Capture the cell that displays the provided text and extract its (x, y) central coordinate. 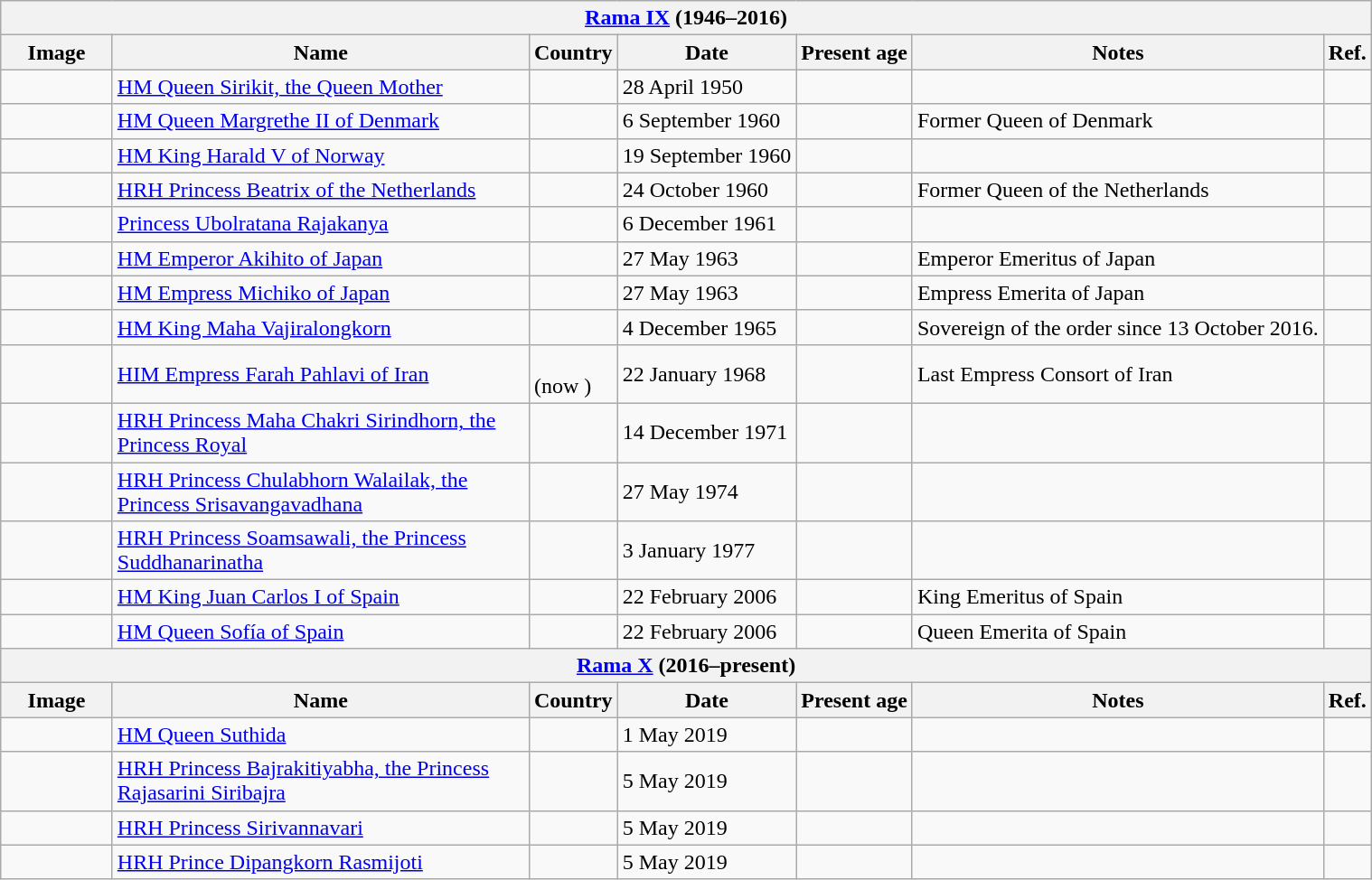
HIM Empress Farah Pahlavi of Iran (320, 374)
HM Emperor Akihito of Japan (320, 258)
HM Queen Margrethe II of Denmark (320, 121)
Former Queen of the Netherlands (1117, 190)
22 January 1968 (707, 374)
27 May 1974 (707, 491)
HRH Princess Maha Chakri Sirindhorn, the Princess Royal (320, 432)
HRH Prince Dipangkorn Rasmijoti (320, 862)
HRH Princess Soamsawali, the Princess Suddhanarinatha (320, 551)
Princess Ubolratana Rajakanya (320, 224)
4 December 1965 (707, 327)
King Emeritus of Spain (1117, 597)
Rama IX (1946–2016) (687, 18)
19 September 1960 (707, 155)
(now ) (573, 374)
HM Empress Michiko of Japan (320, 293)
14 December 1971 (707, 432)
24 October 1960 (707, 190)
HM Queen Sirikit, the Queen Mother (320, 87)
Former Queen of Denmark (1117, 121)
Queen Emerita of Spain (1117, 632)
28 April 1950 (707, 87)
1 May 2019 (707, 735)
HRH Princess Sirivannavari (320, 828)
Last Empress Consort of Iran (1117, 374)
Sovereign of the order since 13 October 2016. (1117, 327)
HM Queen Suthida (320, 735)
HM Queen Sofía of Spain (320, 632)
6 September 1960 (707, 121)
Rama X (2016–present) (687, 666)
HRH Princess Chulabhorn Walailak, the Princess Srisavangavadhana (320, 491)
HM King Harald V of Norway (320, 155)
3 January 1977 (707, 551)
6 December 1961 (707, 224)
Emperor Emeritus of Japan (1117, 258)
HRH Princess Bajrakitiyabha, the Princess Rajasarini Siribajra (320, 781)
HM King Juan Carlos I of Spain (320, 597)
Empress Emerita of Japan (1117, 293)
HM King Maha Vajiralongkorn (320, 327)
HRH Princess Beatrix of the Netherlands (320, 190)
